Search for the cell housing the specified text and yield its [X, Y] center coordinate. 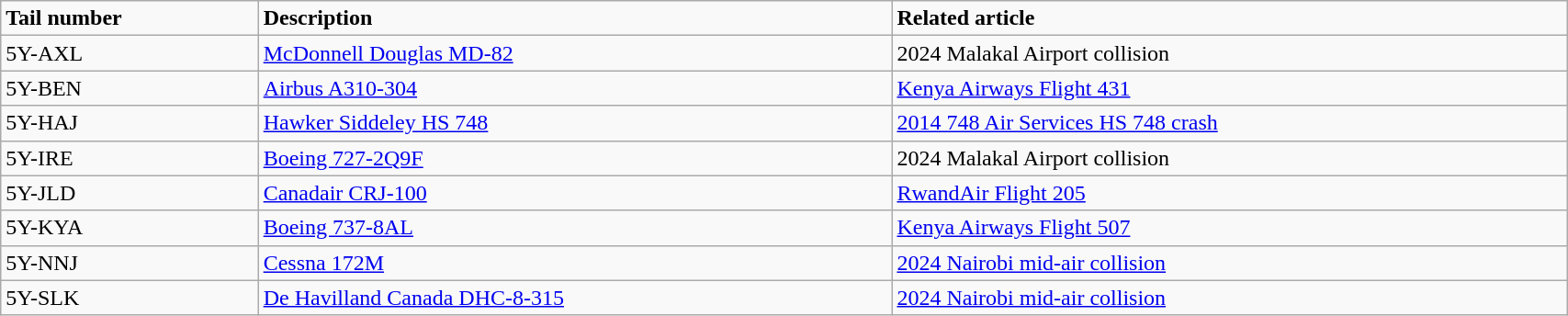
5Y-BEN [130, 88]
De Havilland Canada DHC-8-315 [575, 298]
5Y-HAJ [130, 123]
Cessna 172M [575, 263]
Kenya Airways Flight 431 [1229, 88]
Description [575, 18]
Related article [1229, 18]
Hawker Siddeley HS 748 [575, 123]
5Y-SLK [130, 298]
5Y-KYA [130, 228]
Airbus A310-304 [575, 88]
Kenya Airways Flight 507 [1229, 228]
5Y-IRE [130, 158]
Boeing 737-8AL [575, 228]
McDonnell Douglas MD-82 [575, 53]
Canadair CRJ-100 [575, 193]
RwandAir Flight 205 [1229, 193]
Tail number [130, 18]
2014 748 Air Services HS 748 crash [1229, 123]
5Y-NNJ [130, 263]
5Y-AXL [130, 53]
Boeing 727-2Q9F [575, 158]
5Y-JLD [130, 193]
